Extract the (X, Y) coordinate from the center of the cell holding the provided text.  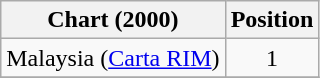
Malaysia (Carta RIM) (113, 58)
Chart (2000) (113, 20)
1 (272, 58)
Position (272, 20)
